Detect which cell encompasses the target text, then output its [X, Y] center coordinate. 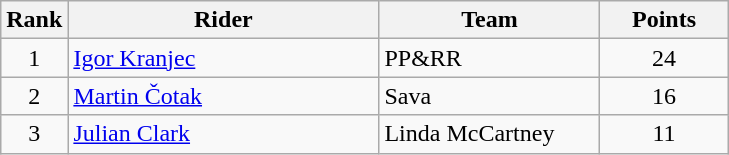
PP&RR [490, 58]
Points [664, 20]
24 [664, 58]
Martin Čotak [224, 96]
2 [34, 96]
Sava [490, 96]
Team [490, 20]
Julian Clark [224, 134]
11 [664, 134]
1 [34, 58]
3 [34, 134]
16 [664, 96]
Rider [224, 20]
Rank [34, 20]
Igor Kranjec [224, 58]
Linda McCartney [490, 134]
